Pinpoint the cell where the given text exists, returning its (x, y) midpoint coordinate. 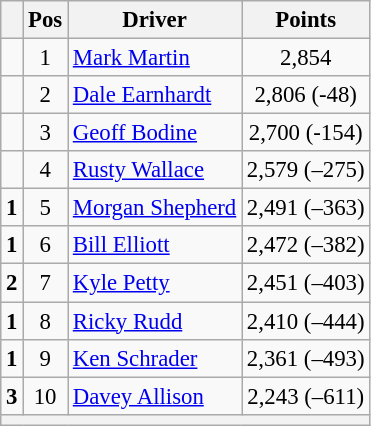
Kyle Petty (155, 283)
2,806 (-48) (306, 95)
2,579 (–275) (306, 170)
10 (46, 396)
Dale Earnhardt (155, 95)
Bill Elliott (155, 245)
Mark Martin (155, 58)
Ken Schrader (155, 358)
Davey Allison (155, 396)
2,410 (–444) (306, 321)
2,361 (–493) (306, 358)
Ricky Rudd (155, 321)
4 (46, 170)
Driver (155, 20)
2,700 (-154) (306, 133)
5 (46, 208)
9 (46, 358)
Morgan Shepherd (155, 208)
6 (46, 245)
2,854 (306, 58)
2,472 (–382) (306, 245)
Pos (46, 20)
Rusty Wallace (155, 170)
7 (46, 283)
Geoff Bodine (155, 133)
Points (306, 20)
2,491 (–363) (306, 208)
2,451 (–403) (306, 283)
8 (46, 321)
2,243 (–611) (306, 396)
